Output the [X, Y] coordinate of the center of the cell containing the given text.  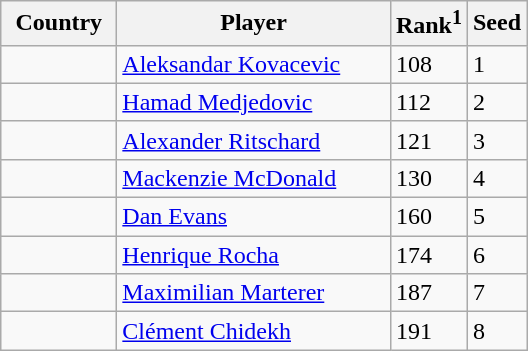
112 [428, 102]
3 [496, 140]
187 [428, 293]
Aleksandar Kovacevic [254, 64]
160 [428, 217]
191 [428, 331]
6 [496, 255]
1 [496, 64]
174 [428, 255]
5 [496, 217]
Country [59, 24]
7 [496, 293]
Player [254, 24]
Hamad Medjedovic [254, 102]
2 [496, 102]
Henrique Rocha [254, 255]
130 [428, 178]
Dan Evans [254, 217]
Alexander Ritschard [254, 140]
Mackenzie McDonald [254, 178]
Clément Chidekh [254, 331]
121 [428, 140]
Rank1 [428, 24]
Maximilian Marterer [254, 293]
Seed [496, 24]
8 [496, 331]
4 [496, 178]
108 [428, 64]
